For the text-containing cell, return its midpoint in [x, y] coordinate format. 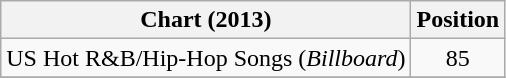
Chart (2013) [206, 20]
Position [458, 20]
US Hot R&B/Hip-Hop Songs (Billboard) [206, 58]
85 [458, 58]
